Search for the cell housing the specified text and yield its (x, y) center coordinate. 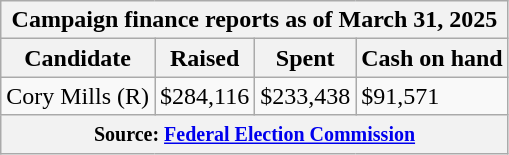
Campaign finance reports as of March 31, 2025 (254, 20)
$284,116 (204, 96)
$91,571 (432, 96)
Cory Mills (R) (78, 96)
$233,438 (306, 96)
Raised (204, 58)
Spent (306, 58)
Candidate (78, 58)
Cash on hand (432, 58)
Source: Federal Election Commission (254, 134)
